Provide the [x, y] coordinate of the cell's center where the given text is located.  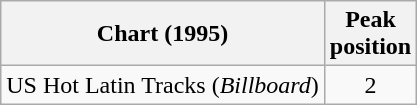
Chart (1995) [163, 34]
US Hot Latin Tracks (Billboard) [163, 85]
Peakposition [370, 34]
2 [370, 85]
